Find where the given text appears and provide that cell's center as [x, y] coordinate. 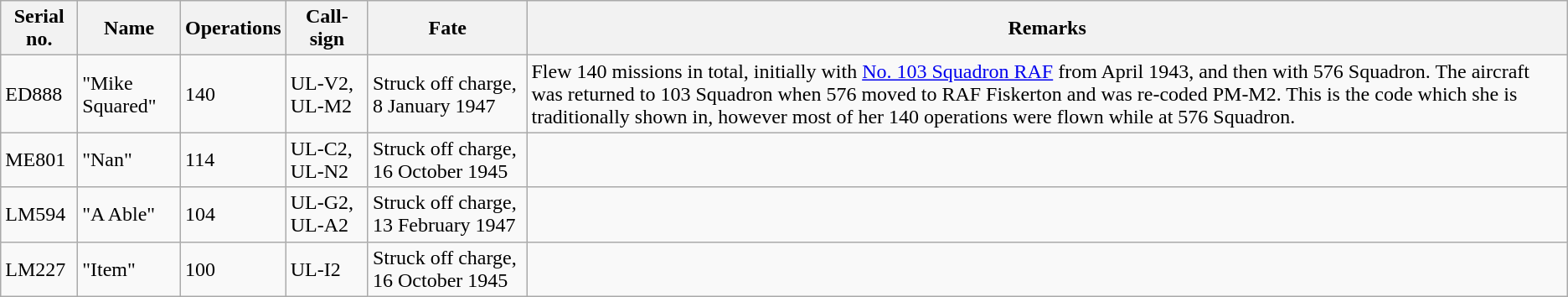
LM227 [39, 268]
140 [234, 94]
104 [234, 215]
Call-sign [327, 29]
"Item" [129, 268]
"Nan" [129, 159]
Fate [447, 29]
LM594 [39, 215]
Remarks [1047, 29]
Serial no. [39, 29]
Operations [234, 29]
UL-G2, UL-A2 [327, 215]
Name [129, 29]
114 [234, 159]
ED888 [39, 94]
UL-C2, UL-N2 [327, 159]
ME801 [39, 159]
"Mike Squared" [129, 94]
Struck off charge, 13 February 1947 [447, 215]
100 [234, 268]
UL-I2 [327, 268]
UL-V2, UL-M2 [327, 94]
"A Able" [129, 215]
Struck off charge, 8 January 1947 [447, 94]
